Determine the (x, y) coordinate at the center of the cell enclosing the given text.  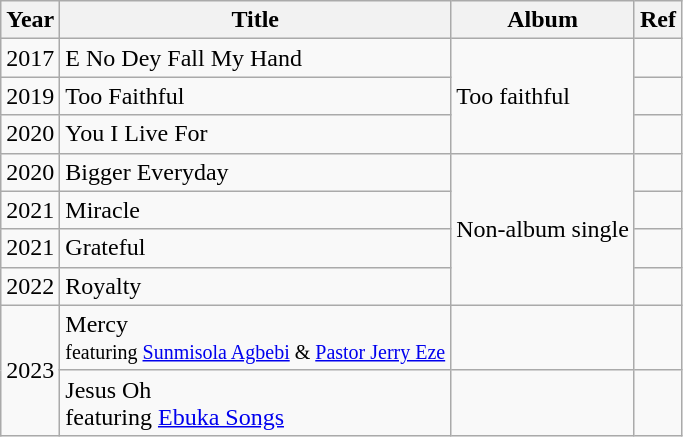
Miracle (256, 210)
Ref (658, 20)
Mercyfeaturing Sunmisola Agbebi & Pastor Jerry Eze (256, 338)
Jesus Ohfeaturing Ebuka Songs (256, 402)
Non-album single (543, 229)
Bigger Everyday (256, 172)
Too faithful (543, 96)
Title (256, 20)
Royalty (256, 286)
2019 (30, 96)
2022 (30, 286)
You I Live For (256, 134)
Year (30, 20)
E No Dey Fall My Hand (256, 58)
Grateful (256, 248)
Album (543, 20)
Too Faithful (256, 96)
2023 (30, 370)
2017 (30, 58)
